Return the [x, y] coordinate for the center point of the cell that contains the specified text.  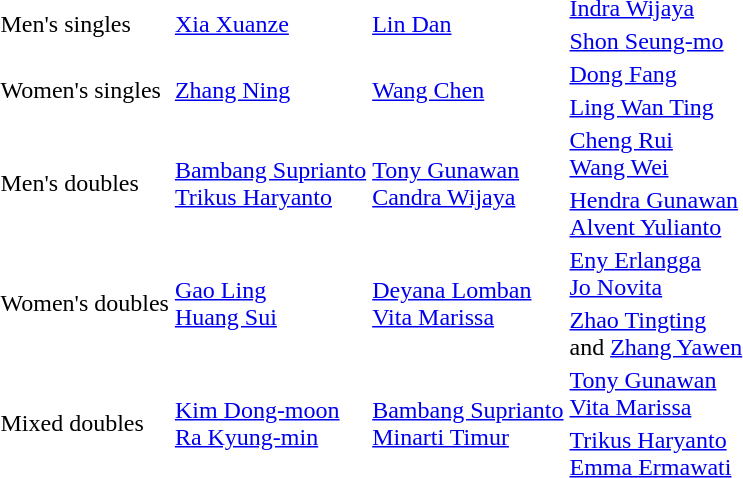
Gao LingHuang Sui [270, 304]
Bambang SupriantoTrikus Haryanto [270, 184]
Wang Chen [468, 90]
Zhang Ning [270, 90]
Tony GunawanCandra Wijaya [468, 184]
Deyana LombanVita Marissa [468, 304]
